Pinpoint the cell where the given text exists, returning its [x, y] midpoint coordinate. 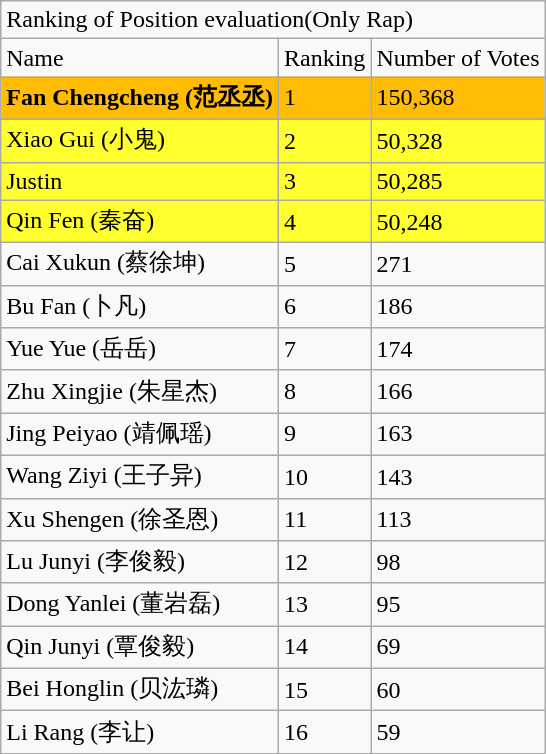
Dong Yanlei (董岩磊) [140, 604]
Li Rang (李让) [140, 732]
Cai Xukun (蔡徐坤) [140, 264]
9 [324, 434]
163 [458, 434]
95 [458, 604]
Ranking [324, 58]
50,328 [458, 140]
50,248 [458, 222]
Justin [140, 181]
13 [324, 604]
Bei Honglin (贝汯璘) [140, 690]
143 [458, 476]
60 [458, 690]
2 [324, 140]
Fan Chengcheng (范丞丞) [140, 98]
4 [324, 222]
15 [324, 690]
16 [324, 732]
Xu Shengen (徐圣恩) [140, 520]
59 [458, 732]
50,285 [458, 181]
Qin Fen (秦奋) [140, 222]
Yue Yue (岳岳) [140, 350]
5 [324, 264]
Name [140, 58]
1 [324, 98]
14 [324, 648]
Jing Peiyao (靖佩瑶) [140, 434]
Bu Fan (卜凡) [140, 306]
Qin Junyi (覃俊毅) [140, 648]
8 [324, 392]
271 [458, 264]
Zhu Xingjie (朱星杰) [140, 392]
174 [458, 350]
10 [324, 476]
166 [458, 392]
69 [458, 648]
12 [324, 562]
3 [324, 181]
Xiao Gui (小鬼) [140, 140]
98 [458, 562]
6 [324, 306]
Lu Junyi (李俊毅) [140, 562]
186 [458, 306]
Ranking of Position evaluation(Only Rap) [273, 20]
Number of Votes [458, 58]
113 [458, 520]
Wang Ziyi (王子异) [140, 476]
11 [324, 520]
150,368 [458, 98]
7 [324, 350]
